Scan for the cell matching the given text and deliver its (x, y) coordinate at center. 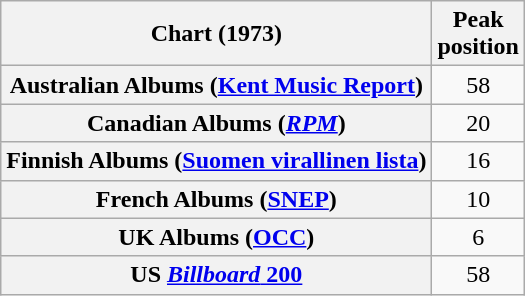
French Albums (SNEP) (216, 199)
20 (478, 123)
US Billboard 200 (216, 275)
6 (478, 237)
UK Albums (OCC) (216, 237)
Canadian Albums (RPM) (216, 123)
10 (478, 199)
Peak position (478, 34)
16 (478, 161)
Australian Albums (Kent Music Report) (216, 85)
Finnish Albums (Suomen virallinen lista) (216, 161)
Chart (1973) (216, 34)
